Determine the [x, y] coordinate at the center of the cell enclosing the given text.  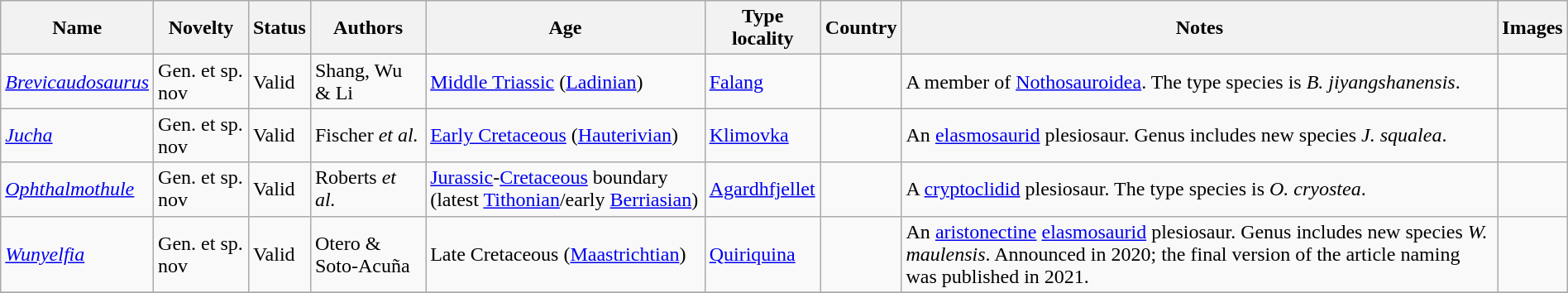
Wunyelfia [78, 254]
A member of Nothosauroidea. The type species is B. jiyangshanensis. [1199, 81]
Fischer et al. [367, 136]
Brevicaudosaurus [78, 81]
Early Cretaceous (Hauterivian) [566, 136]
Roberts et al. [367, 189]
Jucha [78, 136]
Name [78, 28]
Quiriquina [762, 254]
Notes [1199, 28]
Authors [367, 28]
Images [1532, 28]
Otero & Soto-Acuña [367, 254]
Age [566, 28]
Agardhfjellet [762, 189]
Klimovka [762, 136]
An elasmosaurid plesiosaur. Genus includes new species J. squalea. [1199, 136]
Type locality [762, 28]
Middle Triassic (Ladinian) [566, 81]
Falang [762, 81]
Ophthalmothule [78, 189]
Jurassic-Cretaceous boundary (latest Tithonian/early Berriasian) [566, 189]
Late Cretaceous (Maastrichtian) [566, 254]
Country [861, 28]
Shang, Wu & Li [367, 81]
Status [280, 28]
A cryptoclidid plesiosaur. The type species is O. cryostea. [1199, 189]
Novelty [202, 28]
